Find where the given text appears and provide that cell's center as (X, Y) coordinate. 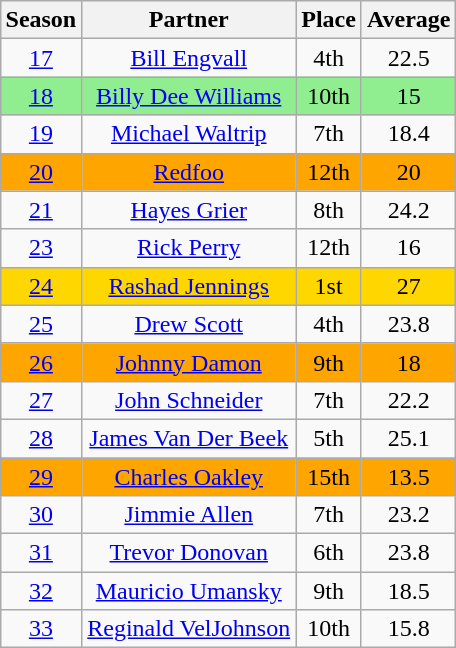
32 (41, 591)
Bill Engvall (189, 58)
18.5 (408, 591)
Rick Perry (189, 248)
Drew Scott (189, 324)
22.5 (408, 58)
23.2 (408, 515)
John Schneider (189, 400)
25 (41, 324)
Johnny Damon (189, 362)
25.1 (408, 438)
15 (408, 96)
Trevor Donovan (189, 553)
19 (41, 134)
17 (41, 58)
15th (329, 477)
15.8 (408, 629)
23 (41, 248)
29 (41, 477)
Michael Waltrip (189, 134)
31 (41, 553)
James Van Der Beek (189, 438)
21 (41, 210)
Hayes Grier (189, 210)
5th (329, 438)
Jimmie Allen (189, 515)
Average (408, 20)
24 (41, 286)
8th (329, 210)
18.4 (408, 134)
28 (41, 438)
16 (408, 248)
1st (329, 286)
Reginald VelJohnson (189, 629)
Mauricio Umansky (189, 591)
22.2 (408, 400)
24.2 (408, 210)
Rashad Jennings (189, 286)
30 (41, 515)
Charles Oakley (189, 477)
Partner (189, 20)
Season (41, 20)
26 (41, 362)
13.5 (408, 477)
6th (329, 553)
Place (329, 20)
Billy Dee Williams (189, 96)
Redfoo (189, 172)
33 (41, 629)
